Extract the (X, Y) coordinate from the center of the cell holding the provided text.  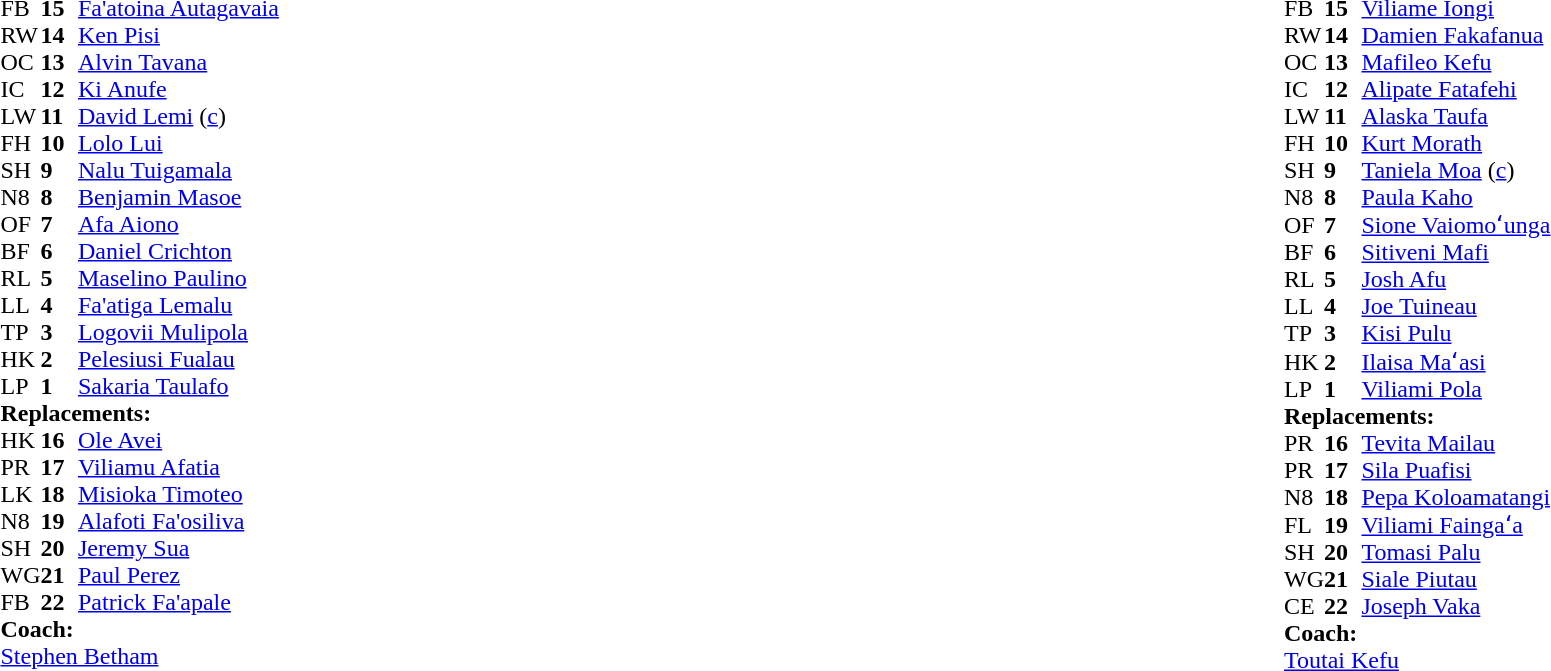
Sakaria Taulafo (178, 386)
CE (1304, 606)
Viliamu Afatia (178, 468)
Ole Avei (178, 440)
Joseph Vaka (1456, 606)
Josh Afu (1456, 280)
Sione Vaiomoʻunga (1456, 224)
Alaska Taufa (1456, 116)
Alipate Fatafehi (1456, 90)
Lolo Lui (178, 144)
Joe Tuineau (1456, 306)
Viliami Pola (1456, 390)
Mafileo Kefu (1456, 62)
Alafoti Fa'osiliva (178, 522)
Tomasi Palu (1456, 552)
Fa'atiga Lemalu (178, 306)
Alvin Tavana (178, 62)
Benjamin Masoe (178, 198)
Taniela Moa (c) (1456, 170)
David Lemi (c) (178, 116)
Ilaisa Maʻasi (1456, 361)
Kisi Pulu (1456, 334)
LK (20, 494)
Viliami Faingaʻa (1456, 524)
Daniel Crichton (178, 252)
Patrick Fa'apale (178, 602)
Logovii Mulipola (178, 332)
Pepa Koloamatangi (1456, 498)
Paul Perez (178, 576)
Sitiveni Mafi (1456, 252)
Maselino Paulino (178, 278)
Afa Aiono (178, 224)
Stephen Betham (139, 656)
Sila Puafisi (1456, 470)
Pelesiusi Fualau (178, 360)
Damien Fakafanua (1456, 36)
FB (20, 602)
Nalu Tuigamala (178, 170)
Ki Anufe (178, 90)
FL (1304, 524)
Misioka Timoteo (178, 494)
Tevita Mailau (1456, 444)
Paula Kaho (1456, 198)
Kurt Morath (1456, 144)
Siale Piutau (1456, 580)
Jeremy Sua (178, 548)
Ken Pisi (178, 36)
